Provide the (X, Y) coordinate of the cell's center where the given text is located.  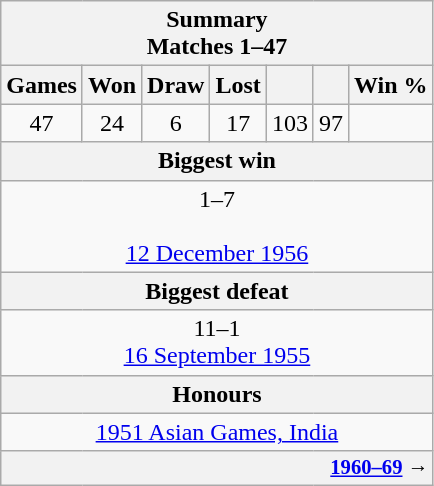
Draw (176, 85)
Win % (390, 85)
Summary Matches 1–47 (217, 34)
24 (112, 123)
1951 Asian Games, India (217, 432)
47 (42, 123)
1960–69 → (217, 468)
Biggest win (217, 161)
Lost (238, 85)
17 (238, 123)
11–1 16 September 1955 (217, 342)
6 (176, 123)
Games (42, 85)
Biggest defeat (217, 291)
97 (330, 123)
103 (290, 123)
Won (112, 85)
1–7 12 December 1956 (217, 226)
Honours (217, 394)
